Output the [x, y] coordinate of the center of the cell containing the given text.  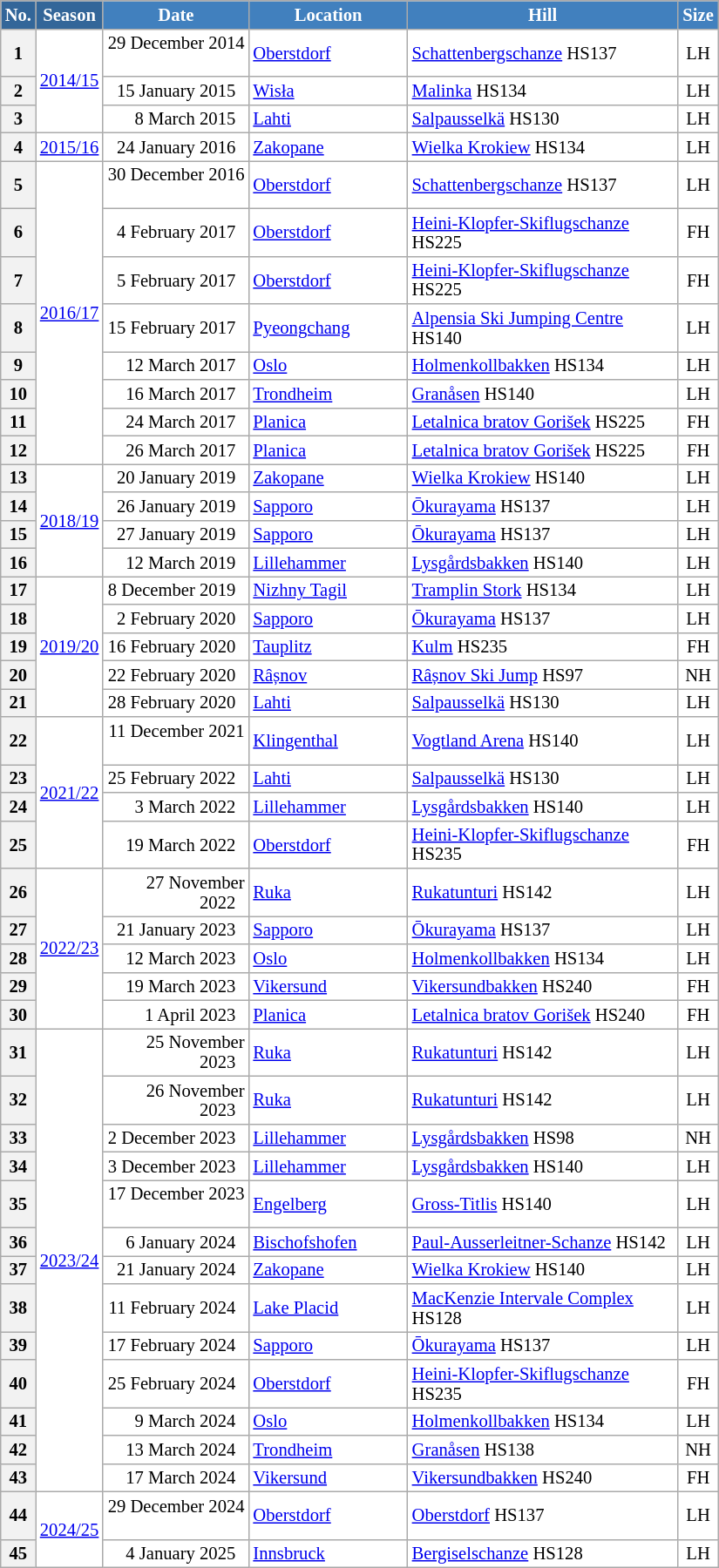
11 [18, 422]
44 [18, 1516]
2022/23 [70, 948]
26 January 2019 [176, 505]
11 February 2024 [176, 1308]
Granåsen HS138 [543, 1450]
Season [70, 14]
9 [18, 365]
9 March 2024 [176, 1421]
39 [18, 1345]
3 [18, 118]
2 December 2023 [176, 1138]
Letalnica bratov Gorišek HS240 [543, 1014]
2024/25 [70, 1530]
37 [18, 1269]
Location [328, 14]
4 January 2025 [176, 1553]
31 [18, 1052]
12 March 2023 [176, 958]
16 February 2020 [176, 646]
30 [18, 1014]
Alpensia Ski Jumping Centre HS140 [543, 328]
Bischofshofen [328, 1241]
MacKenzie Intervale Complex HS128 [543, 1308]
Pyeongchang [328, 328]
Bergiselschanze HS128 [543, 1553]
21 [18, 702]
Wisła [328, 91]
28 February 2020 [176, 702]
Nizhny Tagil [328, 590]
28 [18, 958]
3 December 2023 [176, 1166]
26 [18, 892]
2018/19 [70, 519]
2015/16 [70, 146]
Hill [543, 14]
4 [18, 146]
Malinka HS134 [543, 91]
34 [18, 1166]
Innsbruck [328, 1553]
17 [18, 590]
Size [697, 14]
5 February 2017 [176, 280]
29 [18, 986]
2019/20 [70, 646]
33 [18, 1138]
40 [18, 1383]
17 December 2023 [176, 1204]
16 March 2017 [176, 394]
15 [18, 534]
Lake Placid [328, 1308]
2014/15 [70, 80]
Râșnov [328, 674]
11 December 2021 [176, 740]
25 February 2024 [176, 1383]
8 December 2019 [176, 590]
15 January 2015 [176, 91]
26 November 2023 [176, 1099]
4 February 2017 [176, 232]
15 February 2017 [176, 328]
17 February 2024 [176, 1345]
24 [18, 807]
Tramplin Stork HS134 [543, 590]
22 February 2020 [176, 674]
3 March 2022 [176, 807]
2021/22 [70, 792]
42 [18, 1450]
6 [18, 232]
38 [18, 1308]
21 January 2023 [176, 929]
12 March 2017 [176, 365]
8 March 2015 [176, 118]
Date [176, 14]
Oberstdorf HS137 [543, 1516]
20 [18, 674]
25 November 2023 [176, 1052]
27 [18, 929]
43 [18, 1477]
21 January 2024 [176, 1269]
24 January 2016 [176, 146]
25 [18, 845]
29 December 2014 [176, 52]
2016/17 [70, 312]
30 December 2016 [176, 185]
27 November 2022 [176, 892]
25 February 2022 [176, 778]
13 [18, 477]
6 January 2024 [176, 1241]
27 January 2019 [176, 534]
19 [18, 646]
Kulm HS235 [543, 646]
13 March 2024 [176, 1450]
22 [18, 740]
Granåsen HS140 [543, 394]
41 [18, 1421]
No. [18, 14]
1 [18, 52]
7 [18, 280]
35 [18, 1204]
10 [18, 394]
29 December 2024 [176, 1516]
12 [18, 449]
16 [18, 562]
20 January 2019 [176, 477]
23 [18, 778]
19 March 2022 [176, 845]
19 March 2023 [176, 986]
14 [18, 505]
Klingenthal [328, 740]
2 February 2020 [176, 618]
32 [18, 1099]
Wielka Krokiew HS134 [543, 146]
Lysgårdsbakken HS98 [543, 1138]
Vogtland Arena HS140 [543, 740]
12 March 2019 [176, 562]
18 [18, 618]
5 [18, 185]
2 [18, 91]
Tauplitz [328, 646]
Paul-Ausserleitner-Schanze HS142 [543, 1241]
Gross-Titlis HS140 [543, 1204]
1 April 2023 [176, 1014]
8 [18, 328]
36 [18, 1241]
Râșnov Ski Jump HS97 [543, 674]
17 March 2024 [176, 1477]
26 March 2017 [176, 449]
24 March 2017 [176, 422]
2023/24 [70, 1260]
45 [18, 1553]
Engelberg [328, 1204]
